Detect which cell encompasses the target text, then output its (x, y) center coordinate. 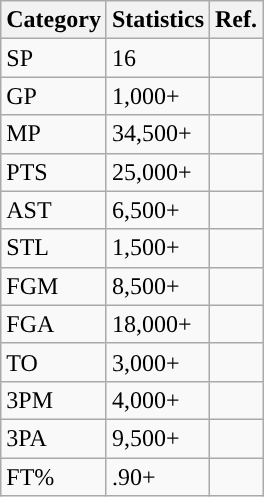
Category (54, 20)
3PA (54, 438)
9,500+ (158, 438)
6,500+ (158, 210)
FGA (54, 324)
8,500+ (158, 286)
16 (158, 58)
FGM (54, 286)
PTS (54, 172)
1,000+ (158, 96)
.90+ (158, 477)
FT% (54, 477)
TO (54, 362)
4,000+ (158, 400)
Ref. (236, 20)
18,000+ (158, 324)
SP (54, 58)
3,000+ (158, 362)
STL (54, 248)
AST (54, 210)
MP (54, 134)
34,500+ (158, 134)
1,500+ (158, 248)
GP (54, 96)
25,000+ (158, 172)
Statistics (158, 20)
3PM (54, 400)
